For the text-containing cell, return its midpoint in (X, Y) coordinate format. 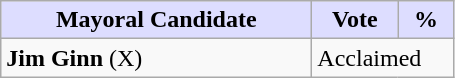
Vote (355, 20)
Jim Ginn (X) (156, 58)
Mayoral Candidate (156, 20)
Acclaimed (383, 58)
% (426, 20)
